Provide the (x, y) coordinate of the cell's center where the given text is located.  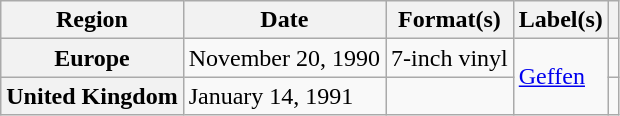
Region (92, 20)
Format(s) (450, 20)
Label(s) (560, 20)
7-inch vinyl (450, 58)
January 14, 1991 (284, 96)
Europe (92, 58)
November 20, 1990 (284, 58)
United Kingdom (92, 96)
Geffen (560, 77)
Date (284, 20)
